Find where the given text appears and provide that cell's center as (X, Y) coordinate. 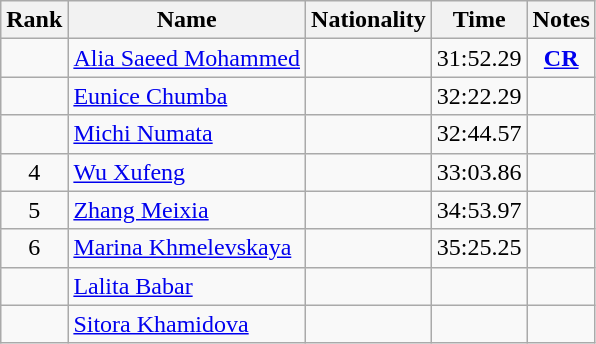
31:52.29 (479, 58)
4 (34, 172)
33:03.86 (479, 172)
Name (187, 20)
32:44.57 (479, 134)
Nationality (369, 20)
Notes (561, 20)
Time (479, 20)
6 (34, 248)
32:22.29 (479, 96)
CR (561, 58)
Sitora Khamidova (187, 324)
Lalita Babar (187, 286)
5 (34, 210)
34:53.97 (479, 210)
Alia Saeed Mohammed (187, 58)
35:25.25 (479, 248)
Marina Khmelevskaya (187, 248)
Rank (34, 20)
Michi Numata (187, 134)
Eunice Chumba (187, 96)
Zhang Meixia (187, 210)
Wu Xufeng (187, 172)
